Detect which cell encompasses the target text, then output its [X, Y] center coordinate. 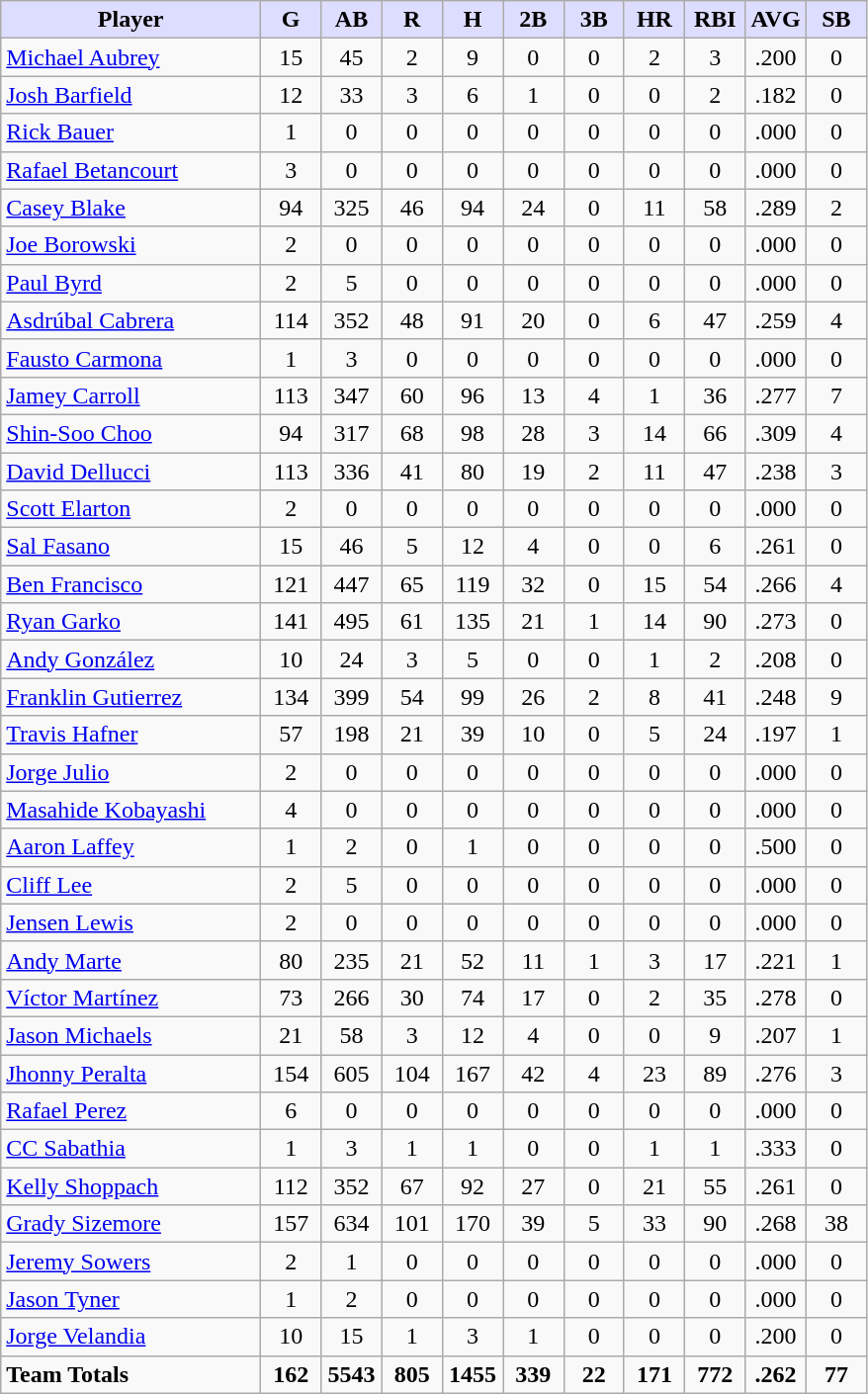
Masahide Kobayashi [130, 810]
8 [654, 697]
92 [473, 1186]
399 [352, 697]
23 [654, 1073]
36 [716, 395]
.259 [775, 320]
.197 [775, 735]
104 [411, 1073]
77 [836, 1374]
266 [352, 998]
.182 [775, 95]
Paul Byrd [130, 283]
Rafael Perez [130, 1111]
336 [352, 472]
141 [291, 622]
R [411, 20]
.289 [775, 208]
Scott Elarton [130, 509]
805 [411, 1374]
Ryan Garko [130, 622]
Josh Barfield [130, 95]
73 [291, 998]
David Dellucci [130, 472]
Jeremy Sowers [130, 1262]
3B [593, 20]
5543 [352, 1374]
99 [473, 697]
32 [534, 584]
101 [411, 1224]
Jorge Julio [130, 772]
135 [473, 622]
1455 [473, 1374]
22 [593, 1374]
Aaron Laffey [130, 847]
RBI [716, 20]
Sal Fasano [130, 547]
89 [716, 1073]
112 [291, 1186]
68 [411, 433]
317 [352, 433]
634 [352, 1224]
42 [534, 1073]
495 [352, 622]
Andy González [130, 659]
96 [473, 395]
Jorge Velandia [130, 1337]
Fausto Carmona [130, 358]
Travis Hafner [130, 735]
Jason Michaels [130, 1035]
Team Totals [130, 1374]
66 [716, 433]
SB [836, 20]
347 [352, 395]
45 [352, 57]
Michael Aubrey [130, 57]
Casey Blake [130, 208]
Jason Tyner [130, 1299]
48 [411, 320]
Joe Borowski [130, 245]
91 [473, 320]
G [291, 20]
170 [473, 1224]
339 [534, 1374]
74 [473, 998]
HR [654, 20]
447 [352, 584]
Cliff Lee [130, 885]
Ben Francisco [130, 584]
60 [411, 395]
Rick Bauer [130, 132]
38 [836, 1224]
26 [534, 697]
.278 [775, 998]
.277 [775, 395]
67 [411, 1186]
55 [716, 1186]
57 [291, 735]
19 [534, 472]
65 [411, 584]
98 [473, 433]
.309 [775, 433]
Rafael Betancourt [130, 170]
Grady Sizemore [130, 1224]
157 [291, 1224]
162 [291, 1374]
20 [534, 320]
Player [130, 20]
167 [473, 1073]
13 [534, 395]
28 [534, 433]
.248 [775, 697]
.333 [775, 1149]
.276 [775, 1073]
.266 [775, 584]
Jensen Lewis [130, 922]
Víctor Martínez [130, 998]
52 [473, 960]
.238 [775, 472]
198 [352, 735]
119 [473, 584]
.262 [775, 1374]
.268 [775, 1224]
30 [411, 998]
114 [291, 320]
CC Sabathia [130, 1149]
605 [352, 1073]
Shin-Soo Choo [130, 433]
AB [352, 20]
Jamey Carroll [130, 395]
.208 [775, 659]
.221 [775, 960]
61 [411, 622]
AVG [775, 20]
Andy Marte [130, 960]
H [473, 20]
325 [352, 208]
Kelly Shoppach [130, 1186]
7 [836, 395]
27 [534, 1186]
Asdrúbal Cabrera [130, 320]
134 [291, 697]
.273 [775, 622]
Franklin Gutierrez [130, 697]
.207 [775, 1035]
772 [716, 1374]
Jhonny Peralta [130, 1073]
2B [534, 20]
121 [291, 584]
235 [352, 960]
35 [716, 998]
.500 [775, 847]
154 [291, 1073]
171 [654, 1374]
